Provide the [X, Y] coordinate of the cell's center where the given text is located.  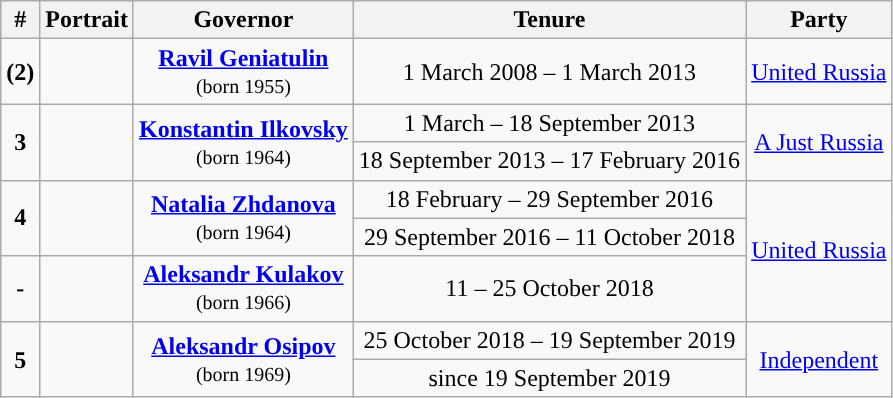
Aleksandr Osipov(born 1969) [243, 359]
Tenure [549, 20]
29 September 2016 – 11 October 2018 [549, 237]
Aleksandr Kulakov(born 1966) [243, 288]
(2) [20, 72]
- [20, 288]
A Just Russia [819, 142]
Independent [819, 359]
1 March 2008 – 1 March 2013 [549, 72]
5 [20, 359]
Natalia Zhdanova(born 1964) [243, 218]
1 March – 18 September 2013 [549, 123]
Governor [243, 20]
Ravil Geniatulin(born 1955) [243, 72]
18 February – 29 September 2016 [549, 199]
since 19 September 2019 [549, 378]
3 [20, 142]
Konstantin Ilkovsky(born 1964) [243, 142]
Portrait [87, 20]
25 October 2018 – 19 September 2019 [549, 340]
# [20, 20]
4 [20, 218]
18 September 2013 – 17 February 2016 [549, 161]
Party [819, 20]
11 – 25 October 2018 [549, 288]
